Pinpoint the cell where the given text exists, returning its (x, y) midpoint coordinate. 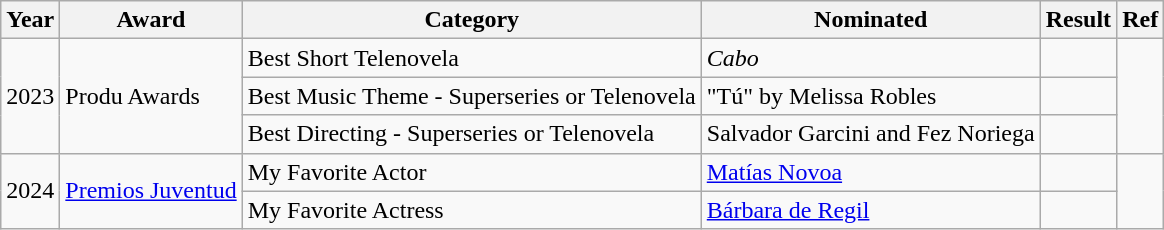
Nominated (870, 20)
Ref (1140, 20)
Produ Awards (151, 96)
Cabo (870, 58)
"Tú" by Melissa Robles (870, 96)
2024 (30, 191)
Year (30, 20)
My Favorite Actor (472, 172)
Best Music Theme - Superseries or Telenovela (472, 96)
Matías Novoa (870, 172)
Best Directing - Superseries or Telenovela (472, 134)
Premios Juventud (151, 191)
Award (151, 20)
Salvador Garcini and Fez Noriega (870, 134)
Result (1078, 20)
2023 (30, 96)
My Favorite Actress (472, 210)
Best Short Telenovela (472, 58)
Bárbara de Regil (870, 210)
Category (472, 20)
